Pinpoint the cell where the given text exists, returning its (x, y) midpoint coordinate. 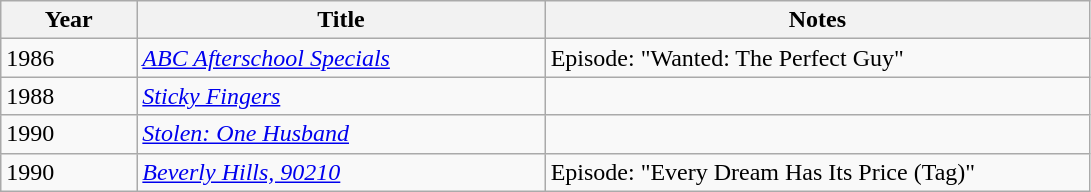
Year (69, 20)
ABC Afterschool Specials (341, 58)
Episode: "Wanted: The Perfect Guy" (817, 58)
1988 (69, 96)
Notes (817, 20)
Episode: "Every Dream Has Its Price (Tag)" (817, 172)
Stolen: One Husband (341, 134)
Sticky Fingers (341, 96)
Beverly Hills, 90210 (341, 172)
Title (341, 20)
1986 (69, 58)
